Pinpoint the cell where the given text exists, returning its (X, Y) midpoint coordinate. 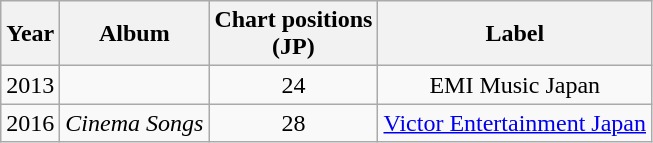
2016 (30, 123)
Victor Entertainment Japan (515, 123)
2013 (30, 85)
Chart positions(JP) (294, 34)
Cinema Songs (134, 123)
Label (515, 34)
28 (294, 123)
EMI Music Japan (515, 85)
Album (134, 34)
24 (294, 85)
Year (30, 34)
